Capture the cell that displays the provided text and extract its [x, y] central coordinate. 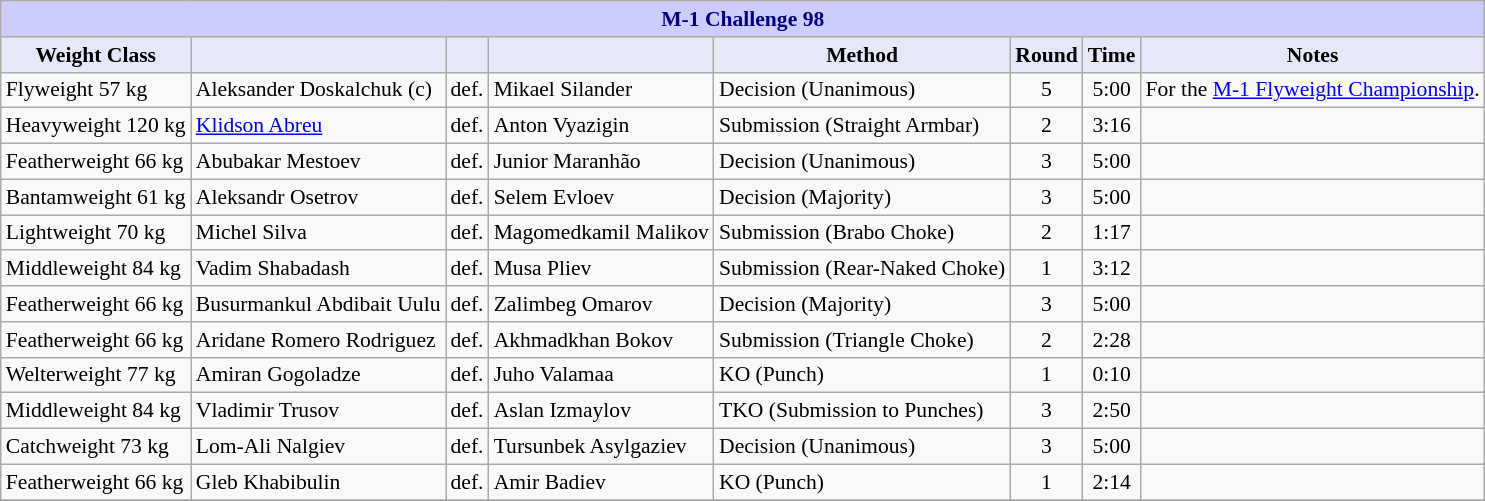
Submission (Triangle Choke) [862, 340]
5 [1046, 90]
Weight Class [96, 55]
Round [1046, 55]
Method [862, 55]
Heavyweight 120 kg [96, 126]
Akhmadkhan Bokov [602, 340]
Abubakar Mestoev [318, 162]
Lom-Ali Nalgiev [318, 447]
Flyweight 57 kg [96, 90]
Michel Silva [318, 233]
For the M-1 Flyweight Championship. [1312, 90]
2:14 [1112, 482]
Musa Pliev [602, 269]
Selem Evloev [602, 197]
0:10 [1112, 375]
Anton Vyazigin [602, 126]
Aleksandr Osetrov [318, 197]
Lightweight 70 kg [96, 233]
Juho Valamaa [602, 375]
Busurmankul Abdibait Uulu [318, 304]
Magomedkamil Malikov [602, 233]
Aleksander Doskalchuk (c) [318, 90]
Mikael Silander [602, 90]
Junior Maranhão [602, 162]
Welterweight 77 kg [96, 375]
Gleb Khabibulin [318, 482]
Submission (Straight Armbar) [862, 126]
Submission (Rear-Naked Choke) [862, 269]
2:50 [1112, 411]
M-1 Challenge 98 [743, 19]
Catchweight 73 kg [96, 447]
3:16 [1112, 126]
Time [1112, 55]
Submission (Brabo Choke) [862, 233]
Notes [1312, 55]
Aslan Izmaylov [602, 411]
Vladimir Trusov [318, 411]
2:28 [1112, 340]
1:17 [1112, 233]
Aridane Romero Rodriguez [318, 340]
Klidson Abreu [318, 126]
Zalimbeg Omarov [602, 304]
Amiran Gogoladze [318, 375]
Vadim Shabadash [318, 269]
Amir Badiev [602, 482]
Tursunbek Asylgaziev [602, 447]
Bantamweight 61 kg [96, 197]
3:12 [1112, 269]
TKO (Submission to Punches) [862, 411]
